Return the [X, Y] coordinate for the center point of the cell that contains the specified text.  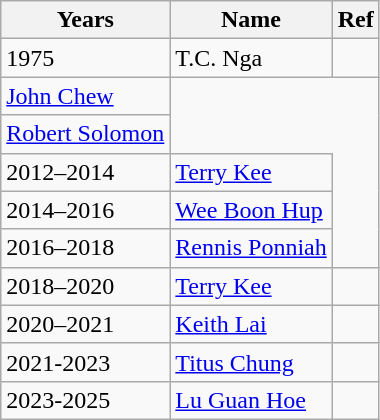
2018–2020 [86, 286]
John Chew [86, 96]
1975 [86, 58]
Years [86, 20]
Robert Solomon [86, 134]
Rennis Ponniah [251, 248]
2021-2023 [86, 362]
2020–2021 [86, 324]
Name [251, 20]
Ref [356, 20]
Keith Lai [251, 324]
Wee Boon Hup [251, 210]
Lu Guan Hoe [251, 400]
2016–2018 [86, 248]
T.C. Nga [251, 58]
2023-2025 [86, 400]
Titus Chung [251, 362]
2012–2014 [86, 172]
2014–2016 [86, 210]
